Pinpoint the cell where the given text exists, returning its [X, Y] midpoint coordinate. 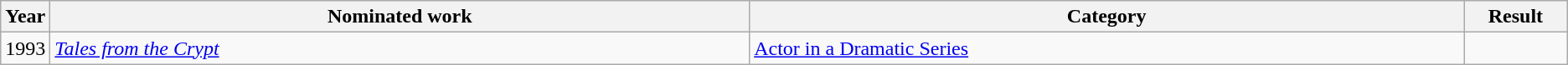
Category [1107, 17]
Nominated work [400, 17]
Result [1516, 17]
Year [25, 17]
Actor in a Dramatic Series [1107, 48]
1993 [25, 48]
Tales from the Crypt [400, 48]
